Find where the given text appears and provide that cell's center as [x, y] coordinate. 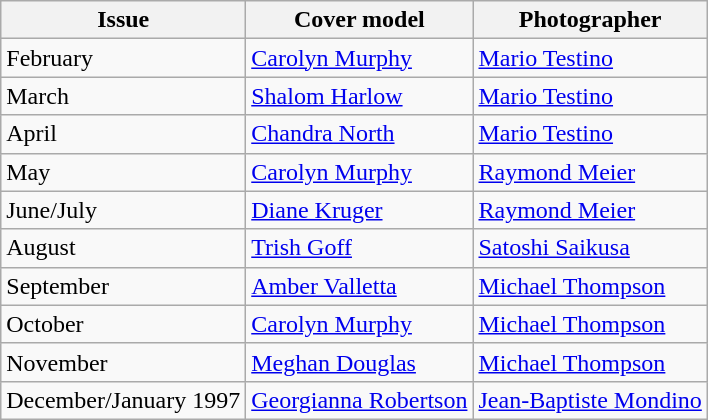
February [124, 58]
September [124, 286]
March [124, 96]
April [124, 134]
October [124, 324]
June/July [124, 210]
Trish Goff [360, 248]
Satoshi Saikusa [590, 248]
May [124, 172]
Amber Valletta [360, 286]
Meghan Douglas [360, 362]
Jean-Baptiste Mondino [590, 400]
Diane Kruger [360, 210]
Issue [124, 20]
Photographer [590, 20]
August [124, 248]
Chandra North [360, 134]
December/January 1997 [124, 400]
Georgianna Robertson [360, 400]
November [124, 362]
Cover model [360, 20]
Shalom Harlow [360, 96]
